Locate the cell with the specified text and output its (x, y) center coordinate. 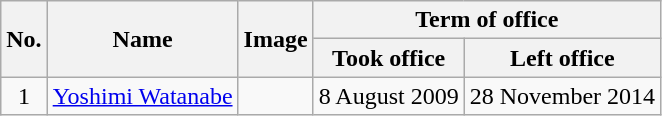
Yoshimi Watanabe (142, 96)
Left office (562, 58)
1 (24, 96)
Term of office (486, 20)
28 November 2014 (562, 96)
Name (142, 39)
Took office (388, 58)
8 August 2009 (388, 96)
No. (24, 39)
Image (276, 39)
